From the cell containing the given text, extract its center point as (x, y) coordinate. 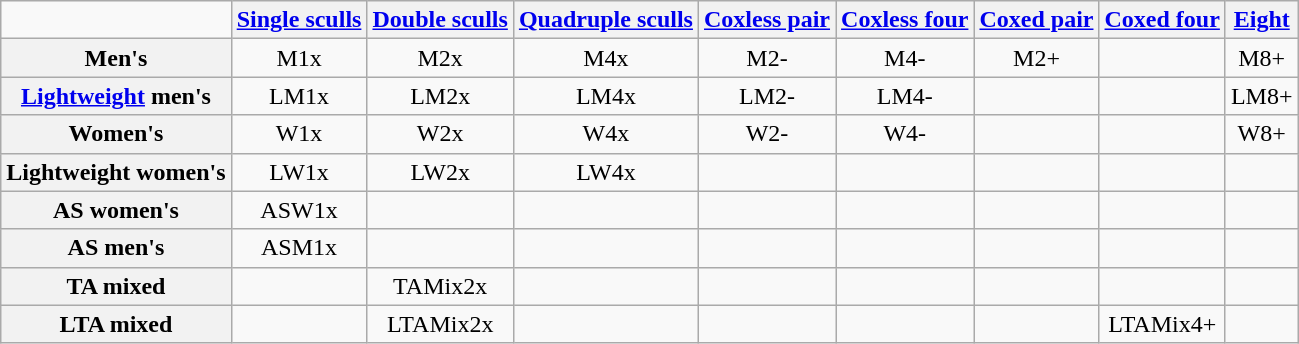
LTAMix2x (440, 324)
AS women's (116, 210)
LM1x (299, 96)
Coxed pair (1036, 20)
Quadruple sculls (606, 20)
ASM1x (299, 248)
LM4- (905, 96)
ASW1x (299, 210)
M2+ (1036, 58)
AS men's (116, 248)
LTA mixed (116, 324)
Lightweight men's (116, 96)
Double sculls (440, 20)
M8+ (1262, 58)
W4x (606, 134)
Coxed four (1162, 20)
LW2x (440, 172)
W1x (299, 134)
Women's (116, 134)
Coxless pair (766, 20)
W8+ (1262, 134)
Men's (116, 58)
W2x (440, 134)
LM2x (440, 96)
M2x (440, 58)
W4- (905, 134)
LM2- (766, 96)
W2- (766, 134)
LM4x (606, 96)
Coxless four (905, 20)
M2- (766, 58)
LM8+ (1262, 96)
TA mixed (116, 286)
LTAMix4+ (1162, 324)
M4x (606, 58)
Lightweight women's (116, 172)
Single sculls (299, 20)
LW1x (299, 172)
LW4x (606, 172)
TAMix2x (440, 286)
M1x (299, 58)
Eight (1262, 20)
M4- (905, 58)
